Return the [X, Y] coordinate for the center point of the cell that contains the specified text.  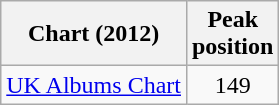
UK Albums Chart [94, 85]
Chart (2012) [94, 34]
149 [232, 85]
Peakposition [232, 34]
